Return the (X, Y) coordinate for the center point of the cell that contains the specified text.  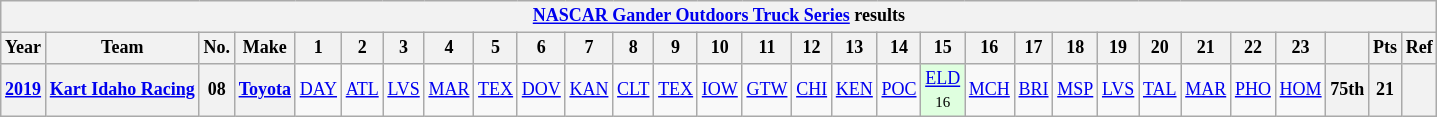
16 (989, 48)
12 (812, 48)
20 (1160, 48)
KAN (589, 90)
8 (634, 48)
No. (216, 48)
BRI (1034, 90)
2019 (24, 90)
5 (496, 48)
NASCAR Gander Outdoors Truck Series results (719, 16)
Pts (1386, 48)
1 (318, 48)
75th (1348, 90)
23 (1300, 48)
18 (1076, 48)
MSP (1076, 90)
DAY (318, 90)
DOV (541, 90)
GTW (767, 90)
Kart Idaho Racing (122, 90)
9 (676, 48)
Make (264, 48)
ELD16 (943, 90)
19 (1118, 48)
08 (216, 90)
22 (1254, 48)
3 (404, 48)
Toyota (264, 90)
2 (362, 48)
7 (589, 48)
HOM (1300, 90)
TAL (1160, 90)
14 (899, 48)
POC (899, 90)
17 (1034, 48)
ATL (362, 90)
15 (943, 48)
KEN (854, 90)
11 (767, 48)
10 (720, 48)
4 (449, 48)
CHI (812, 90)
Team (122, 48)
13 (854, 48)
IOW (720, 90)
Year (24, 48)
6 (541, 48)
PHO (1254, 90)
Ref (1419, 48)
CLT (634, 90)
MCH (989, 90)
